Capture the cell that displays the provided text and extract its (X, Y) central coordinate. 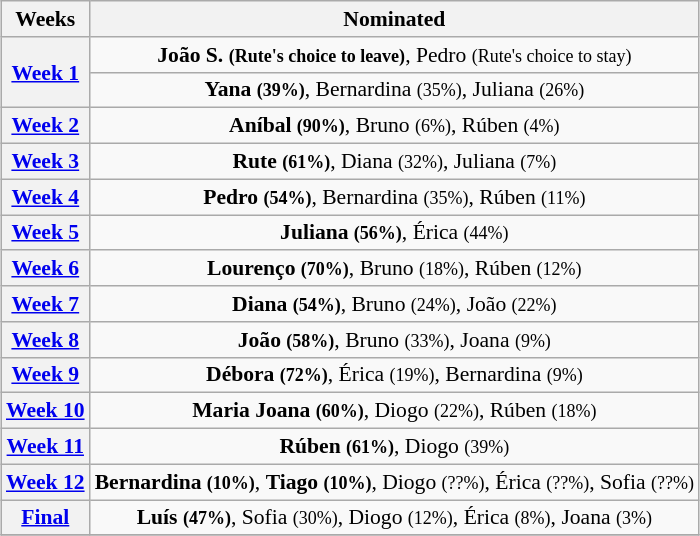
Week 2 (46, 126)
Rúben (61%), Diogo (39%) (394, 447)
Luís (47%), Sofia (30%), Diogo (12%), Érica (8%), Joana (3%) (394, 518)
Week 4 (46, 197)
Maria Joana (60%), Diogo (22%), Rúben (18%) (394, 411)
Week 10 (46, 411)
Week 12 (46, 482)
Week 3 (46, 162)
Week 6 (46, 269)
Week 9 (46, 375)
Juliana (56%), Érica (44%) (394, 233)
Yana (39%), Bernardina (35%), Juliana (26%) (394, 90)
Lourenço (70%), Bruno (18%), Rúben (12%) (394, 269)
João S. (Rute's choice to leave), Pedro (Rute's choice to stay) (394, 55)
Weeks (46, 19)
Final (46, 518)
Week 5 (46, 233)
Rute (61%), Diana (32%), Juliana (7%) (394, 162)
Week 7 (46, 304)
João (58%), Bruno (33%), Joana (9%) (394, 340)
Diana (54%), Bruno (24%), João (22%) (394, 304)
Nominated (394, 19)
Pedro (54%), Bernardina (35%), Rúben (11%) (394, 197)
Week 1 (46, 72)
Week 11 (46, 447)
Week 8 (46, 340)
Aníbal (90%), Bruno (6%), Rúben (4%) (394, 126)
Bernardina (10%), Tiago (10%), Diogo (??%), Érica (??%), Sofia (??%) (394, 482)
Débora (72%), Érica (19%), Bernardina (9%) (394, 375)
